Provide the (x, y) coordinate of the cell's center where the given text is located.  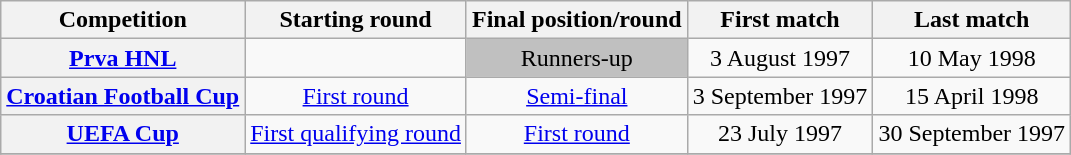
3 August 1997 (780, 58)
Final position/round (576, 20)
Competition (123, 20)
First match (780, 20)
Prva HNL (123, 58)
15 April 1998 (972, 96)
10 May 1998 (972, 58)
Croatian Football Cup (123, 96)
Semi-final (576, 96)
Last match (972, 20)
30 September 1997 (972, 134)
UEFA Cup (123, 134)
3 September 1997 (780, 96)
First qualifying round (356, 134)
Runners-up (576, 58)
Starting round (356, 20)
23 July 1997 (780, 134)
